Return the [x, y] coordinate for the center point of the cell that contains the specified text.  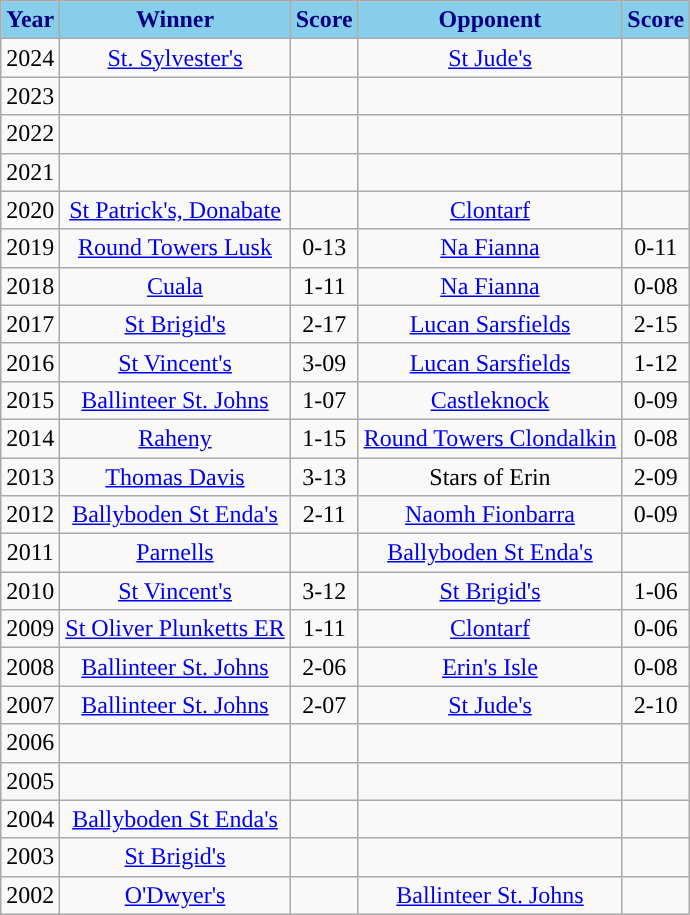
1-12 [656, 362]
0-11 [656, 248]
2-10 [656, 705]
0-06 [656, 629]
2008 [30, 667]
1-06 [656, 591]
2009 [30, 629]
2-15 [656, 324]
2024 [30, 58]
Raheny [175, 438]
St. Sylvester's [175, 58]
2019 [30, 248]
2021 [30, 172]
2-07 [324, 705]
2-17 [324, 324]
O'Dwyer's [175, 895]
2011 [30, 553]
2005 [30, 781]
2015 [30, 400]
1-07 [324, 400]
2002 [30, 895]
St Patrick's, Donabate [175, 210]
Thomas Davis [175, 477]
2004 [30, 819]
Year [30, 20]
Stars of Erin [490, 477]
0-13 [324, 248]
2022 [30, 134]
Round Towers Clondalkin [490, 438]
St Oliver Plunketts ER [175, 629]
2007 [30, 705]
2003 [30, 857]
3-09 [324, 362]
Parnells [175, 553]
2018 [30, 286]
Cuala [175, 286]
2020 [30, 210]
2012 [30, 515]
2-09 [656, 477]
2010 [30, 591]
2017 [30, 324]
2-06 [324, 667]
2014 [30, 438]
Castleknock [490, 400]
2016 [30, 362]
1-15 [324, 438]
Erin's Isle [490, 667]
2013 [30, 477]
2-11 [324, 515]
Naomh Fionbarra [490, 515]
2023 [30, 96]
2006 [30, 743]
Round Towers Lusk [175, 248]
3-13 [324, 477]
3-12 [324, 591]
Opponent [490, 20]
Winner [175, 20]
